Return [X, Y] of the center of cell containing provided text 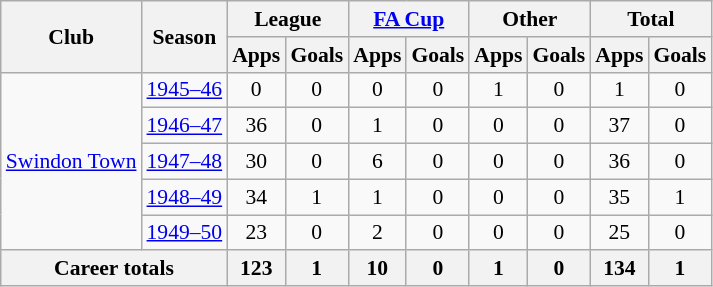
Club [72, 36]
Season [185, 36]
134 [619, 269]
1946–47 [185, 126]
FA Cup [408, 19]
Other [530, 19]
123 [256, 269]
25 [619, 233]
1947–48 [185, 162]
Swindon Town [72, 161]
1948–49 [185, 197]
2 [377, 233]
1945–46 [185, 90]
Career totals [114, 269]
30 [256, 162]
Total [650, 19]
1949–50 [185, 233]
37 [619, 126]
6 [377, 162]
League [288, 19]
34 [256, 197]
35 [619, 197]
23 [256, 233]
10 [377, 269]
